For the text-containing cell, return its midpoint in [X, Y] coordinate format. 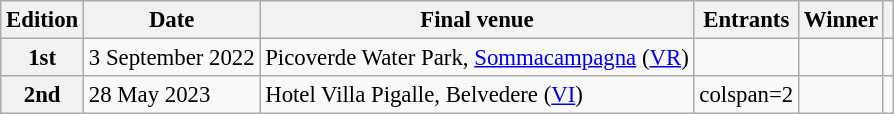
1st [42, 58]
Entrants [746, 20]
Winner [840, 20]
3 September 2022 [172, 58]
colspan=2 [746, 95]
Final venue [477, 20]
2nd [42, 95]
28 May 2023 [172, 95]
Date [172, 20]
Hotel Villa Pigalle, Belvedere (VI) [477, 95]
Picoverde Water Park, Sommacampagna (VR) [477, 58]
Edition [42, 20]
